From the cell containing the given text, extract its center point as [X, Y] coordinate. 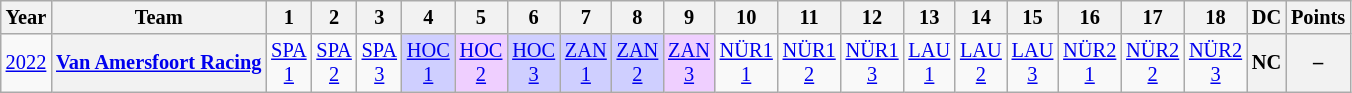
LAU2 [981, 63]
8 [638, 17]
NÜR22 [1152, 63]
12 [872, 17]
18 [1216, 17]
NÜR23 [1216, 63]
SPA3 [380, 63]
4 [428, 17]
NÜR11 [746, 63]
HOC3 [534, 63]
11 [810, 17]
15 [1033, 17]
Points [1318, 17]
7 [586, 17]
ZAN2 [638, 63]
Year [26, 17]
13 [929, 17]
LAU3 [1033, 63]
1 [288, 17]
16 [1090, 17]
NÜR13 [872, 63]
6 [534, 17]
2 [334, 17]
LAU1 [929, 63]
NÜR12 [810, 63]
HOC1 [428, 63]
3 [380, 17]
DC [1266, 17]
9 [689, 17]
10 [746, 17]
ZAN1 [586, 63]
HOC2 [482, 63]
5 [482, 17]
14 [981, 17]
NÜR21 [1090, 63]
– [1318, 63]
17 [1152, 17]
2022 [26, 63]
Team [158, 17]
SPA2 [334, 63]
ZAN3 [689, 63]
Van Amersfoort Racing [158, 63]
NC [1266, 63]
SPA1 [288, 63]
